Return (X, Y) of the center of cell containing provided text 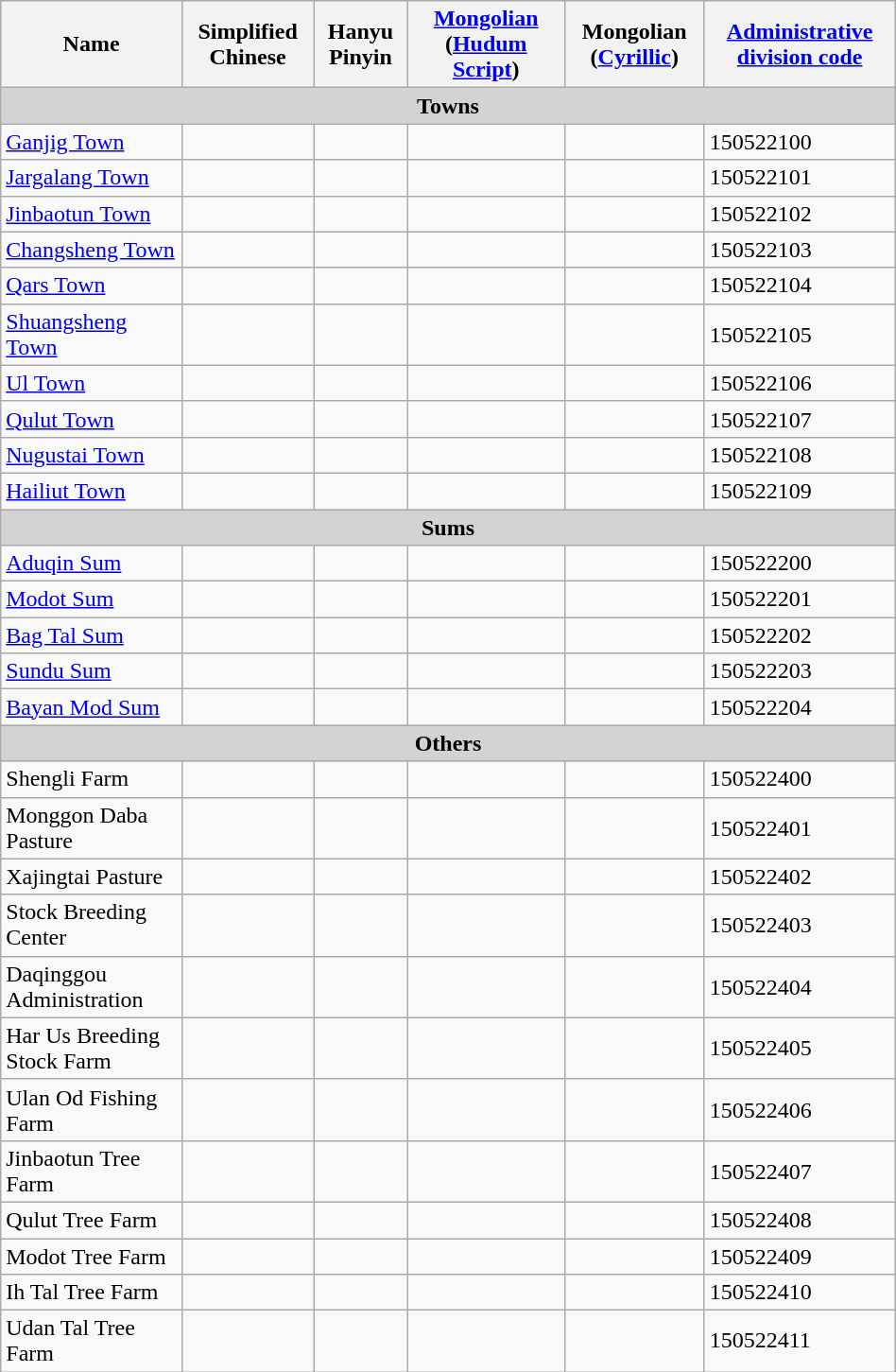
150522107 (800, 419)
150522104 (800, 286)
150522403 (800, 925)
150522401 (800, 828)
Har Us Breeding Stock Farm (92, 1048)
Modot Tree Farm (92, 1257)
Nugustai Town (92, 455)
Hanyu Pinyin (361, 44)
Ulan Od Fishing Farm (92, 1110)
150522204 (800, 707)
Mongolian (Cyrillic) (634, 44)
Sundu Sum (92, 671)
150522108 (800, 455)
150522411 (800, 1341)
Qulut Tree Farm (92, 1220)
Jargalang Town (92, 178)
Bayan Mod Sum (92, 707)
150522109 (800, 491)
Monggon Daba Pasture (92, 828)
Jinbaotun Tree Farm (92, 1171)
150522202 (800, 635)
150522404 (800, 987)
Udan Tal Tree Farm (92, 1341)
150522400 (800, 779)
150522402 (800, 877)
Towns (448, 106)
Sums (448, 527)
150522407 (800, 1171)
150522409 (800, 1257)
150522101 (800, 178)
150522410 (800, 1293)
150522102 (800, 214)
Shuangsheng Town (92, 335)
Ul Town (92, 383)
Mongolian (Hudum Script) (486, 44)
Ih Tal Tree Farm (92, 1293)
150522106 (800, 383)
150522100 (800, 142)
Simplified Chinese (248, 44)
Administrative division code (800, 44)
Ganjig Town (92, 142)
150522203 (800, 671)
Stock Breeding Center (92, 925)
150522103 (800, 250)
Changsheng Town (92, 250)
150522201 (800, 599)
Qars Town (92, 286)
Bag Tal Sum (92, 635)
Name (92, 44)
Qulut Town (92, 419)
Xajingtai Pasture (92, 877)
Others (448, 743)
Jinbaotun Town (92, 214)
Daqinggou Administration (92, 987)
150522200 (800, 564)
Modot Sum (92, 599)
150522406 (800, 1110)
Aduqin Sum (92, 564)
Hailiut Town (92, 491)
Shengli Farm (92, 779)
150522408 (800, 1220)
150522105 (800, 335)
150522405 (800, 1048)
